Pinpoint the cell where the given text exists, returning its [x, y] midpoint coordinate. 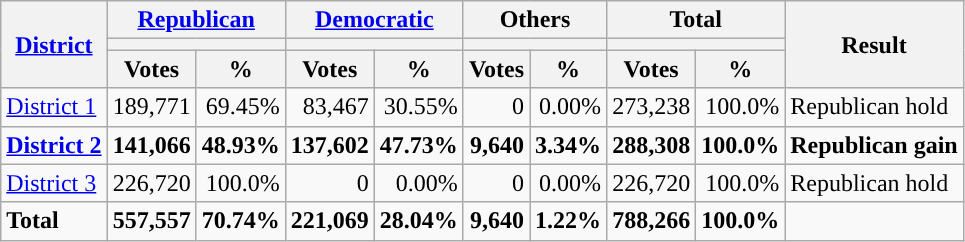
557,557 [152, 221]
Republican gain [874, 145]
137,602 [330, 145]
30.55% [418, 107]
District 1 [54, 107]
189,771 [152, 107]
District 3 [54, 183]
Result [874, 44]
3.34% [568, 145]
273,238 [652, 107]
28.04% [418, 221]
District 2 [54, 145]
District [54, 44]
48.93% [240, 145]
788,266 [652, 221]
Others [534, 20]
Republican [196, 20]
288,308 [652, 145]
141,066 [152, 145]
Democratic [374, 20]
70.74% [240, 221]
83,467 [330, 107]
221,069 [330, 221]
47.73% [418, 145]
1.22% [568, 221]
69.45% [240, 107]
